Output the [X, Y] coordinate of the center of the cell containing the given text.  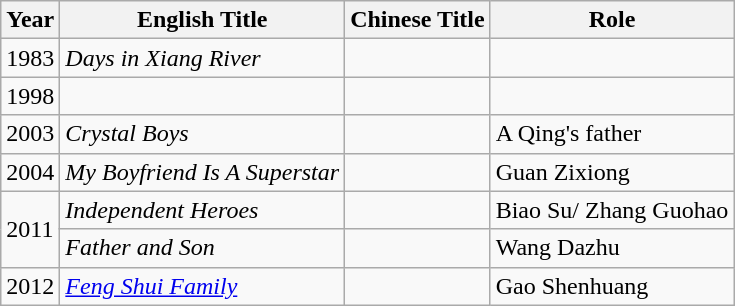
Role [612, 20]
1998 [30, 96]
Chinese Title [418, 20]
Gao Shenhuang [612, 286]
Year [30, 20]
2004 [30, 172]
Guan Zixiong [612, 172]
My Boyfriend Is A Superstar [202, 172]
1983 [30, 58]
A Qing's father [612, 134]
2011 [30, 229]
Crystal Boys [202, 134]
2012 [30, 286]
Wang Dazhu [612, 248]
Feng Shui Family [202, 286]
Days in Xiang River [202, 58]
Biao Su/ Zhang Guohao [612, 210]
English Title [202, 20]
Independent Heroes [202, 210]
2003 [30, 134]
Father and Son [202, 248]
